Find where the given text appears and provide that cell's center as (x, y) coordinate. 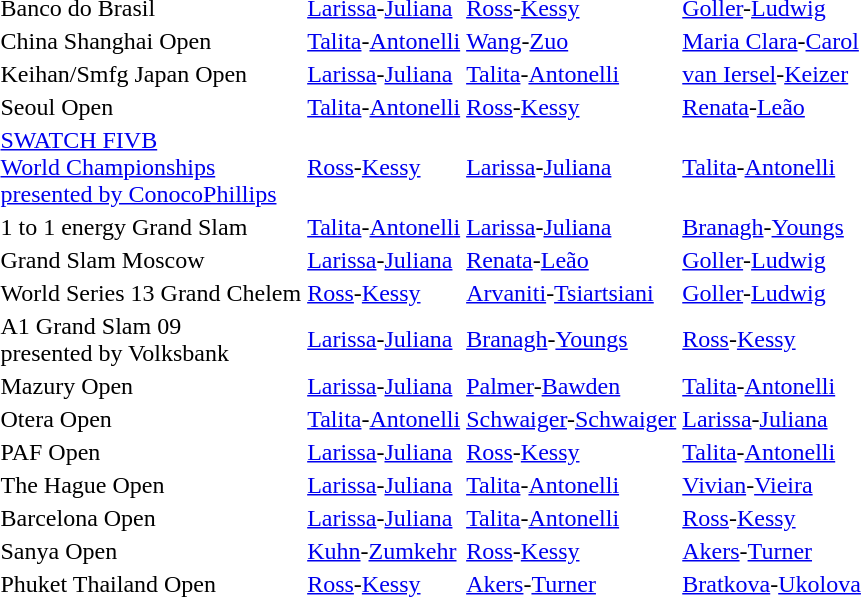
Arvaniti-Tsiartsiani (572, 293)
Branagh-Youngs (572, 340)
Palmer-Bawden (572, 386)
Wang-Zuo (572, 41)
Renata-Leão (572, 260)
Kuhn-Zumkehr (384, 551)
Schwaiger-Schwaiger (572, 419)
